Provide the (x, y) coordinate of the cell's center where the given text is located.  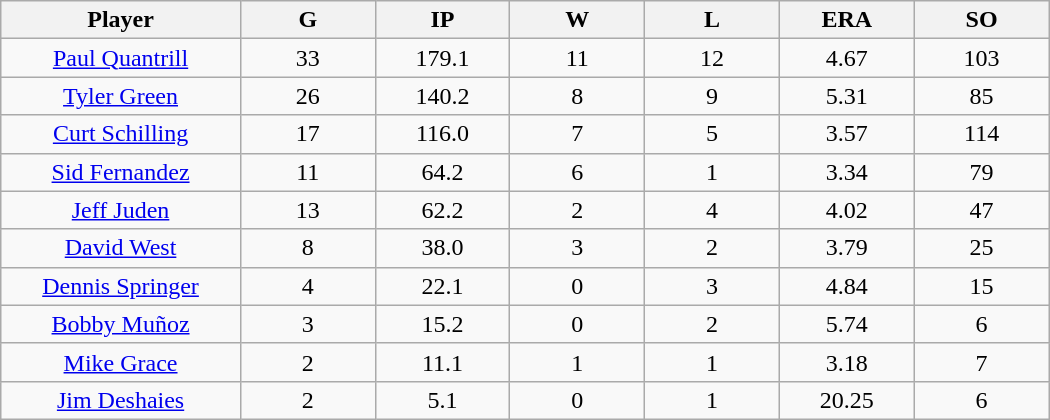
22.1 (442, 286)
4.67 (846, 58)
62.2 (442, 210)
3.79 (846, 248)
3.18 (846, 362)
ERA (846, 20)
3.34 (846, 172)
5.31 (846, 96)
140.2 (442, 96)
11.1 (442, 362)
4.02 (846, 210)
Tyler Green (121, 96)
Mike Grace (121, 362)
Jeff Juden (121, 210)
Player (121, 20)
4.84 (846, 286)
David West (121, 248)
38.0 (442, 248)
Sid Fernandez (121, 172)
5.74 (846, 324)
47 (982, 210)
15 (982, 286)
Bobby Muñoz (121, 324)
25 (982, 248)
103 (982, 58)
85 (982, 96)
Jim Deshaies (121, 400)
64.2 (442, 172)
116.0 (442, 134)
15.2 (442, 324)
20.25 (846, 400)
114 (982, 134)
G (308, 20)
33 (308, 58)
SO (982, 20)
17 (308, 134)
5 (712, 134)
IP (442, 20)
Dennis Springer (121, 286)
26 (308, 96)
3.57 (846, 134)
79 (982, 172)
179.1 (442, 58)
9 (712, 96)
L (712, 20)
W (578, 20)
Paul Quantrill (121, 58)
5.1 (442, 400)
13 (308, 210)
12 (712, 58)
Curt Schilling (121, 134)
